Identify which cell holds the provided text, then report its (X, Y) central coordinate. 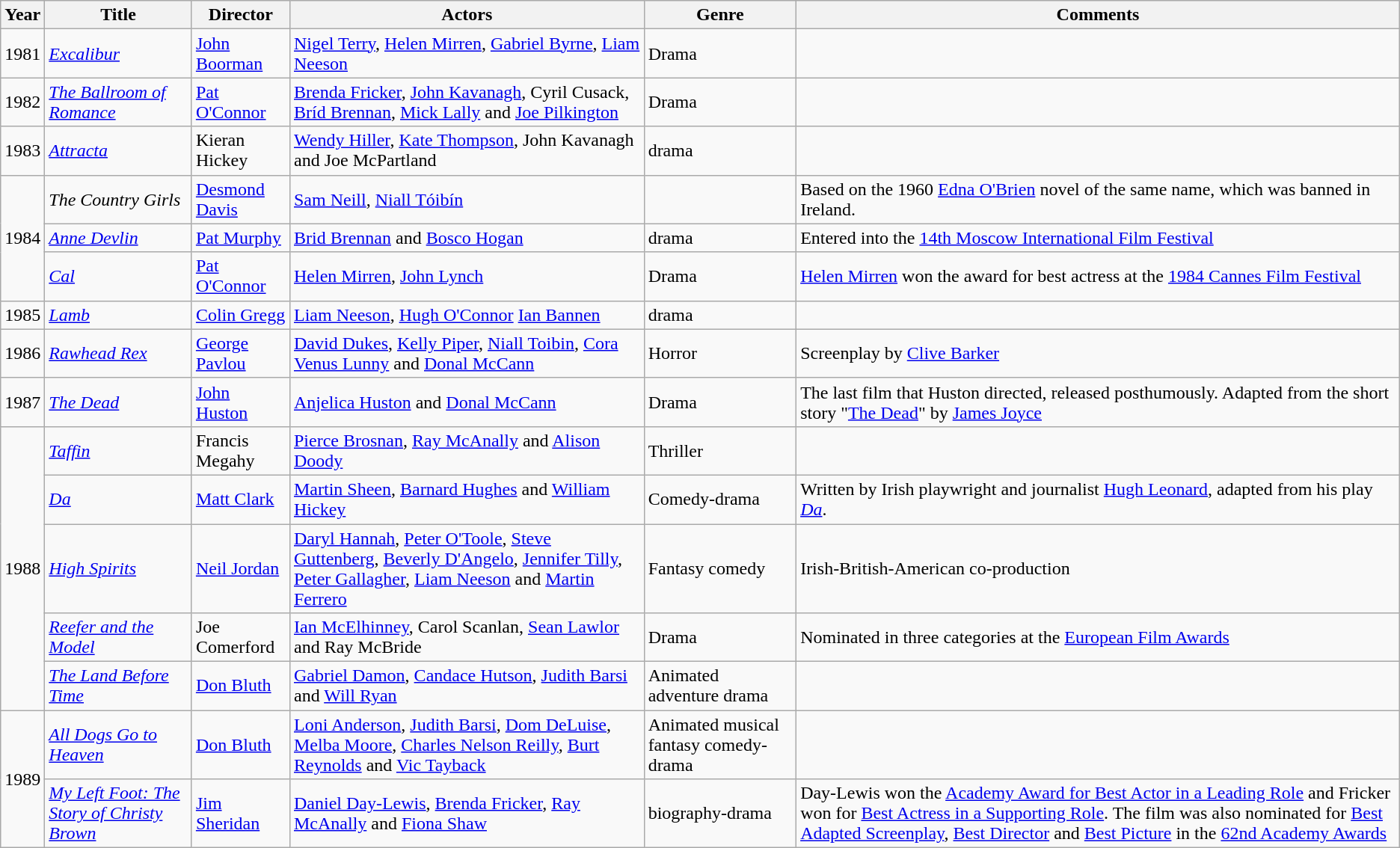
David Dukes, Kelly Piper, Niall Toibin, Cora Venus Lunny and Donal McCann (467, 353)
Loni Anderson, Judith Barsi, Dom DeLuise, Melba Moore, Charles Nelson Reilly, Burt Reynolds and Vic Tayback (467, 745)
High Spirits (118, 568)
1985 (22, 315)
Fantasy comedy (720, 568)
Wendy Hiller, Kate Thompson, John Kavanagh and Joe McPartland (467, 151)
The Dead (118, 402)
Kieran Hickey (241, 151)
1981 (22, 54)
Nigel Terry, Helen Mirren, Gabriel Byrne, Liam Neeson (467, 54)
Genre (720, 15)
Animated adventure drama (720, 686)
Brid Brennan and Bosco Hogan (467, 238)
Joe Comerford (241, 637)
Neil Jordan (241, 568)
Irish-British-American co-production (1098, 568)
Entered into the 14th Moscow International Film Festival (1098, 238)
Nominated in three categories at the European Film Awards (1098, 637)
Ian McElhinney, Carol Scanlan, Sean Lawlor and Ray McBride (467, 637)
Taffin (118, 450)
Animated musical fantasy comedy-drama (720, 745)
Helen Mirren, John Lynch (467, 277)
Cal (118, 277)
1986 (22, 353)
The Ballroom of Romance (118, 102)
John Boorman (241, 54)
John Huston (241, 402)
1988 (22, 568)
Desmond Davis (241, 199)
Written by Irish playwright and journalist Hugh Leonard, adapted from his play Da. (1098, 500)
My Left Foot: The Story of Christy Brown (118, 814)
George Pavlou (241, 353)
1987 (22, 402)
Reefer and the Model (118, 637)
The Country Girls (118, 199)
Director (241, 15)
Based on the 1960 Edna O'Brien novel of the same name, which was banned in Ireland. (1098, 199)
Comedy-drama (720, 500)
1983 (22, 151)
Martin Sheen, Barnard Hughes and William Hickey (467, 500)
Helen Mirren won the award for best actress at the 1984 Cannes Film Festival (1098, 277)
Rawhead Rex (118, 353)
Screenplay by Clive Barker (1098, 353)
Anne Devlin (118, 238)
Pierce Brosnan, Ray McAnally and Alison Doody (467, 450)
The last film that Huston directed, released posthumously. Adapted from the short story "The Dead" by James Joyce (1098, 402)
1989 (22, 779)
1984 (22, 238)
Daniel Day-Lewis, Brenda Fricker, Ray McAnally and Fiona Shaw (467, 814)
Pat Murphy (241, 238)
Francis Megahy (241, 450)
1982 (22, 102)
Excalibur (118, 54)
All Dogs Go to Heaven (118, 745)
The Land Before Time (118, 686)
Thriller (720, 450)
Year (22, 15)
Liam Neeson, Hugh O'Connor Ian Bannen (467, 315)
Sam Neill, Niall Tóibín (467, 199)
Comments (1098, 15)
biography-drama (720, 814)
Attracta (118, 151)
Jim Sheridan (241, 814)
Anjelica Huston and Donal McCann (467, 402)
Gabriel Damon, Candace Hutson, Judith Barsi and Will Ryan (467, 686)
Horror (720, 353)
Brenda Fricker, John Kavanagh, Cyril Cusack, Bríd Brennan, Mick Lally and Joe Pilkington (467, 102)
Daryl Hannah, Peter O'Toole, Steve Guttenberg, Beverly D'Angelo, Jennifer Tilly, Peter Gallagher, Liam Neeson and Martin Ferrero (467, 568)
Title (118, 15)
Da (118, 500)
Matt Clark (241, 500)
Actors (467, 15)
Colin Gregg (241, 315)
Lamb (118, 315)
